For the text-containing cell, return its midpoint in [x, y] coordinate format. 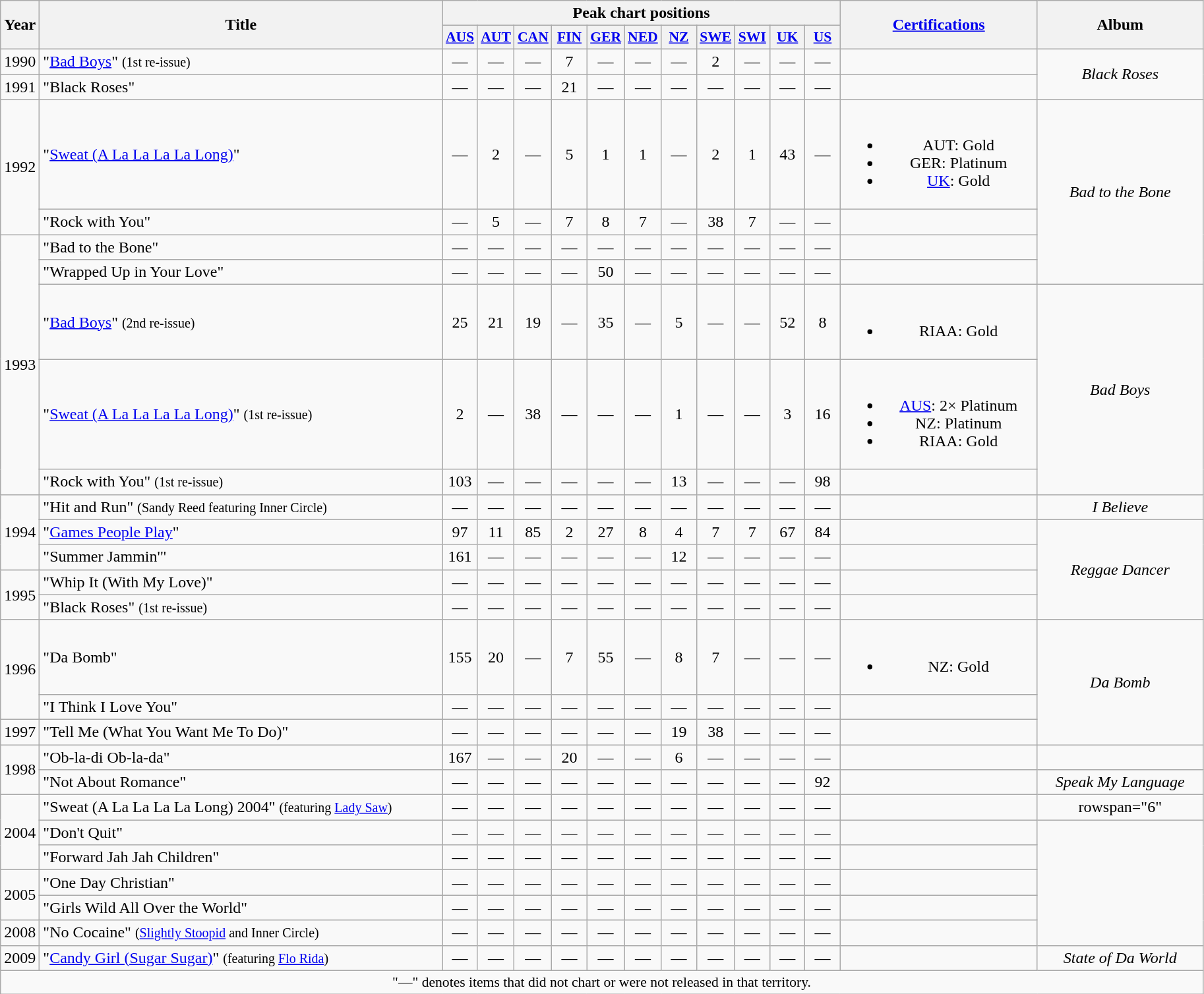
1996 [20, 670]
"Whip It (With My Love)" [241, 582]
2004 [20, 833]
"Sweat (A La La La La Long)" (1st re-issue) [241, 414]
16 [823, 414]
155 [460, 657]
GER [605, 38]
"No Cocaine" (Slightly Stoopid and Inner Circle) [241, 933]
UK [787, 38]
AUS: 2× PlatinumNZ: PlatinumRIAA: Gold [939, 414]
1993 [20, 365]
"Don't Quit" [241, 833]
Speak My Language [1120, 782]
52 [787, 322]
1997 [20, 732]
2008 [20, 933]
1992 [20, 167]
13 [679, 482]
1991 [20, 86]
AUT [496, 38]
NED [643, 38]
"Sweat (A La La La La Long) 2004" (featuring Lady Saw) [241, 807]
"Da Bomb" [241, 657]
I Believe [1120, 507]
6 [679, 757]
2005 [20, 895]
"Tell Me (What You Want Me To Do)" [241, 732]
"Wrapped Up in Your Love" [241, 272]
"Hit and Run" (Sandy Reed featuring Inner Circle) [241, 507]
4 [679, 532]
1990 [20, 61]
Title [241, 25]
Peak chart positions [641, 13]
Da Bomb [1120, 682]
"One Day Christian" [241, 883]
"Forward Jah Jah Children" [241, 858]
50 [605, 272]
"Not About Romance" [241, 782]
Album [1120, 25]
"Bad to the Bone" [241, 247]
98 [823, 482]
"Ob-la-di Ob-la-da" [241, 757]
103 [460, 482]
"Rock with You" [241, 222]
AUT: GoldGER: PlatinumUK: Gold [939, 154]
"Bad Boys" (1st re-issue) [241, 61]
SWI [752, 38]
SWE [715, 38]
1994 [20, 532]
CAN [533, 38]
84 [823, 532]
Bad to the Bone [1120, 192]
"Black Roses" [241, 86]
RIAA: Gold [939, 322]
85 [533, 532]
US [823, 38]
Bad Boys [1120, 390]
35 [605, 322]
27 [605, 532]
3 [787, 414]
11 [496, 532]
12 [679, 557]
"Girls Wild All Over the World" [241, 908]
Reggae Dancer [1120, 570]
"I Think I Love You" [241, 707]
rowspan="6" [1120, 807]
1995 [20, 595]
97 [460, 532]
1998 [20, 770]
67 [787, 532]
"Summer Jammin'" [241, 557]
Black Roses [1120, 74]
NZ: Gold [939, 657]
Year [20, 25]
AUS [460, 38]
25 [460, 322]
92 [823, 782]
"—" denotes items that did not chart or were not released in that territory. [602, 982]
NZ [679, 38]
State of Da World [1120, 958]
2009 [20, 958]
"Games People Play" [241, 532]
"Candy Girl (Sugar Sugar)" (featuring Flo Rida) [241, 958]
"Black Roses" (1st re-issue) [241, 607]
55 [605, 657]
Certifications [939, 25]
167 [460, 757]
FIN [570, 38]
"Rock with You" (1st re-issue) [241, 482]
43 [787, 154]
161 [460, 557]
"Bad Boys" (2nd re-issue) [241, 322]
"Sweat (A La La La La Long)" [241, 154]
